Provide the [x, y] coordinate of the cell's center where the given text is located.  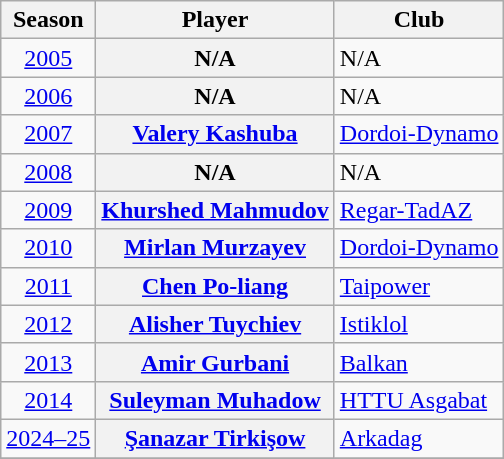
Regar-TadAZ [419, 210]
Alisher Tuychiev [215, 324]
Valery Kashuba [215, 134]
Taipower [419, 286]
Chen Po-liang [215, 286]
Balkan [419, 362]
2007 [48, 134]
2010 [48, 248]
Arkadag [419, 438]
Istiklol [419, 324]
Mirlan Murzayev [215, 248]
Season [48, 20]
Şanazar Tirkişow [215, 438]
Suleyman Muhadow [215, 400]
2005 [48, 58]
2012 [48, 324]
Khurshed Mahmudov [215, 210]
HTTU Asgabat [419, 400]
2009 [48, 210]
2013 [48, 362]
Club [419, 20]
2014 [48, 400]
Player [215, 20]
2024–25 [48, 438]
2006 [48, 96]
2008 [48, 172]
2011 [48, 286]
Amir Gurbani [215, 362]
